Output the [x, y] coordinate of the center of the cell containing the given text.  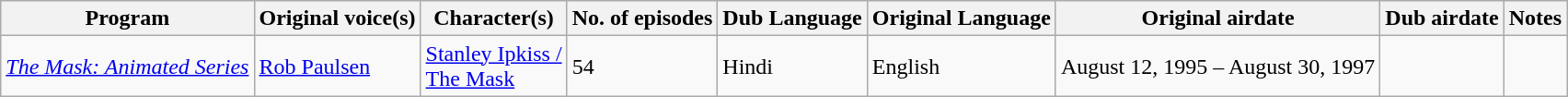
The Mask: Animated Series [127, 67]
August 12, 1995 – August 30, 1997 [1217, 67]
54 [642, 67]
Program [127, 18]
Notes [1535, 18]
Rob Paulsen [337, 67]
Hindi [792, 67]
Original voice(s) [337, 18]
Character(s) [493, 18]
Original Language [961, 18]
Dub airdate [1442, 18]
Original airdate [1217, 18]
English [961, 67]
Dub Language [792, 18]
Stanley Ipkiss / The Mask [493, 67]
No. of episodes [642, 18]
